Capture the cell that displays the provided text and extract its [X, Y] central coordinate. 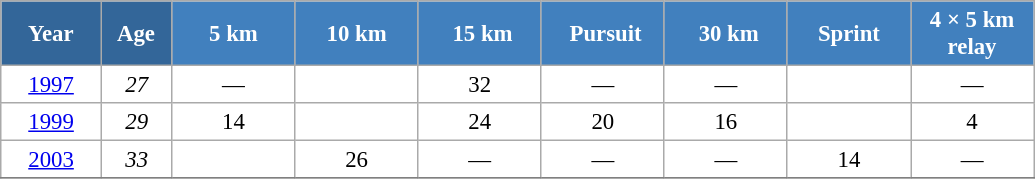
2003 [52, 160]
27 [136, 85]
4 × 5 km relay [972, 34]
26 [356, 160]
Age [136, 34]
29 [136, 122]
20 [602, 122]
33 [136, 160]
30 km [726, 34]
Pursuit [602, 34]
24 [480, 122]
4 [972, 122]
Year [52, 34]
32 [480, 85]
Sprint [848, 34]
15 km [480, 34]
10 km [356, 34]
1997 [52, 85]
5 km [234, 34]
16 [726, 122]
1999 [52, 122]
